Output the (x, y) coordinate of the center of the cell containing the given text.  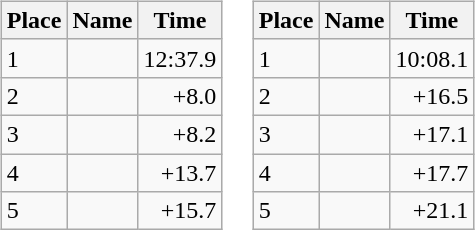
+17.7 (432, 173)
10:08.1 (432, 58)
+8.2 (180, 134)
+13.7 (180, 173)
+17.1 (432, 134)
12:37.9 (180, 58)
+8.0 (180, 96)
+16.5 (432, 96)
+15.7 (180, 211)
+21.1 (432, 211)
